Provide the (x, y) coordinate of the cell's center where the given text is located.  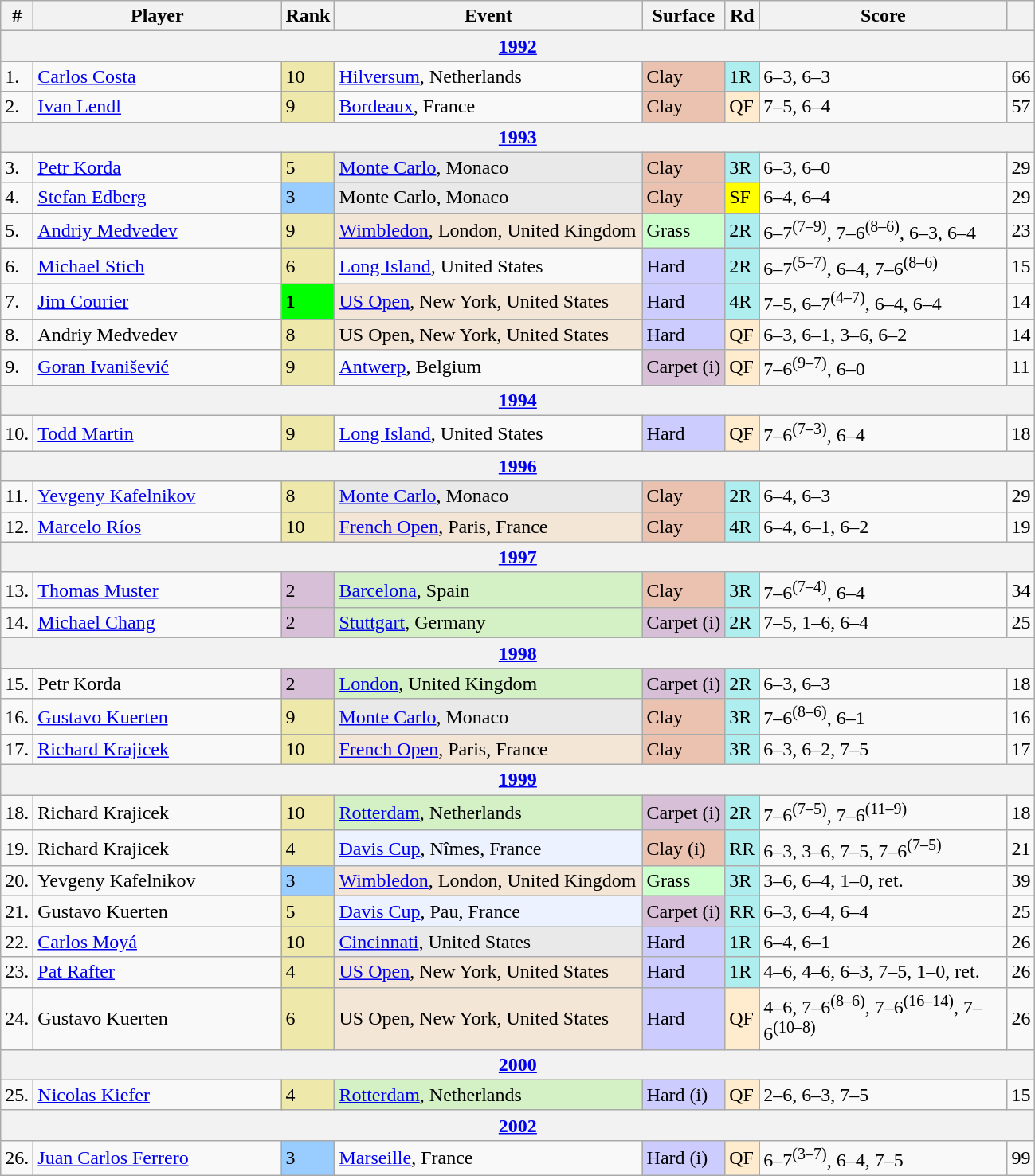
10. (18, 433)
Pat Rafter (158, 972)
8. (18, 335)
17. (18, 750)
Clay (i) (684, 848)
Carlos Moyá (158, 942)
20. (18, 881)
1997 (518, 557)
4–6, 4–6, 6–3, 7–5, 1–0, ret. (883, 972)
6–3, 6–2, 7–5 (883, 750)
Michael Chang (158, 623)
57 (1021, 107)
21. (18, 911)
2–6, 6–3, 7–5 (883, 1095)
Surface (684, 16)
3–6, 6–4, 1–0, ret. (883, 881)
7–6(9–7), 6–0 (883, 368)
16 (1021, 717)
Stuttgart, Germany (488, 623)
39 (1021, 881)
1992 (518, 46)
Goran Ivanišević (158, 368)
1996 (518, 466)
1. (18, 76)
6. (18, 266)
21 (1021, 848)
SF (743, 198)
Hilversum, Netherlands (488, 76)
13. (18, 590)
11. (18, 496)
Antwerp, Belgium (488, 368)
4–6, 7–6(8–6), 7–6(16–14), 7–6(10–8) (883, 1018)
7–6(7–5), 7–6(11–9) (883, 813)
7–6(7–4), 6–4 (883, 590)
2. (18, 107)
7–5, 6–7(4–7), 6–4, 6–4 (883, 301)
Cincinnati, United States (488, 942)
6–7(5–7), 6–4, 7–6(8–6) (883, 266)
2000 (518, 1064)
25. (18, 1095)
1998 (518, 653)
6–7(7–9), 7–6(8–6), 6–3, 6–4 (883, 231)
1994 (518, 400)
Todd Martin (158, 433)
Davis Cup, Pau, France (488, 911)
11 (1021, 368)
Player (158, 16)
24. (18, 1018)
9. (18, 368)
17 (1021, 750)
16. (18, 717)
Nicolas Kiefer (158, 1095)
Juan Carlos Ferrero (158, 1158)
6–3, 6–4, 6–4 (883, 911)
12. (18, 527)
Stefan Edberg (158, 198)
2002 (518, 1125)
Event (488, 16)
Rank (308, 16)
23. (18, 972)
7–5, 6–4 (883, 107)
Score (883, 16)
Thomas Muster (158, 590)
3. (18, 167)
14. (18, 623)
7–6(8–6), 6–1 (883, 717)
Davis Cup, Nîmes, France (488, 848)
1999 (518, 780)
Rd (743, 16)
London, United Kingdom (488, 684)
Jim Courier (158, 301)
# (18, 16)
Barcelona, Spain (488, 590)
6–4, 6–3 (883, 496)
66 (1021, 76)
19. (18, 848)
4. (18, 198)
6–4, 6–4 (883, 198)
Carlos Costa (158, 76)
7–6(7–3), 6–4 (883, 433)
22. (18, 942)
6–4, 6–1, 6–2 (883, 527)
6–3, 6–0 (883, 167)
6–3, 6–1, 3–6, 6–2 (883, 335)
Michael Stich (158, 266)
6–4, 6–1 (883, 942)
Marcelo Ríos (158, 527)
Bordeaux, France (488, 107)
Ivan Lendl (158, 107)
15. (18, 684)
6–3, 3–6, 7–5, 7–6(7–5) (883, 848)
18. (18, 813)
26. (18, 1158)
34 (1021, 590)
99 (1021, 1158)
23 (1021, 231)
7. (18, 301)
1993 (518, 137)
19 (1021, 527)
Marseille, France (488, 1158)
6–7(3–7), 6–4, 7–5 (883, 1158)
5. (18, 231)
7–5, 1–6, 6–4 (883, 623)
1 (308, 301)
